Determine the (X, Y) coordinate at the center of the cell enclosing the given text.  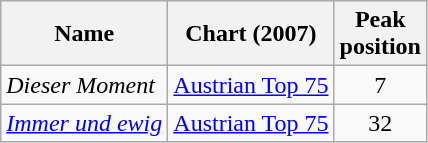
Name (84, 34)
Chart (2007) (251, 34)
Peakposition (380, 34)
7 (380, 85)
Dieser Moment (84, 85)
Immer und ewig (84, 123)
32 (380, 123)
